Scan for the cell matching the given text and deliver its (x, y) coordinate at center. 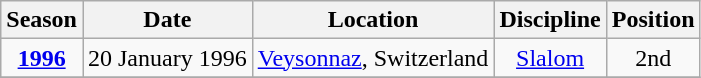
2nd (653, 58)
Veysonnaz, Switzerland (373, 58)
Discipline (550, 20)
1996 (42, 58)
20 January 1996 (167, 58)
Location (373, 20)
Date (167, 20)
Season (42, 20)
Slalom (550, 58)
Position (653, 20)
